Scan for the cell matching the given text and deliver its [X, Y] coordinate at center. 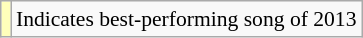
Indicates best-performing song of 2013 [186, 19]
